From the cell containing the given text, extract its center point as (x, y) coordinate. 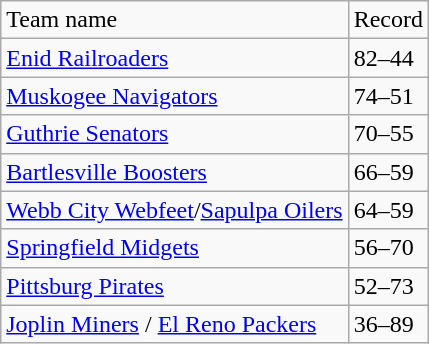
Team name (174, 20)
74–51 (388, 96)
64–59 (388, 210)
Pittsburg Pirates (174, 286)
56–70 (388, 248)
Guthrie Senators (174, 134)
36–89 (388, 324)
Bartlesville Boosters (174, 172)
Webb City Webfeet/Sapulpa Oilers (174, 210)
Enid Railroaders (174, 58)
Joplin Miners / El Reno Packers (174, 324)
66–59 (388, 172)
52–73 (388, 286)
Muskogee Navigators (174, 96)
Springfield Midgets (174, 248)
82–44 (388, 58)
70–55 (388, 134)
Record (388, 20)
